Find where the given text appears and provide that cell's center as [x, y] coordinate. 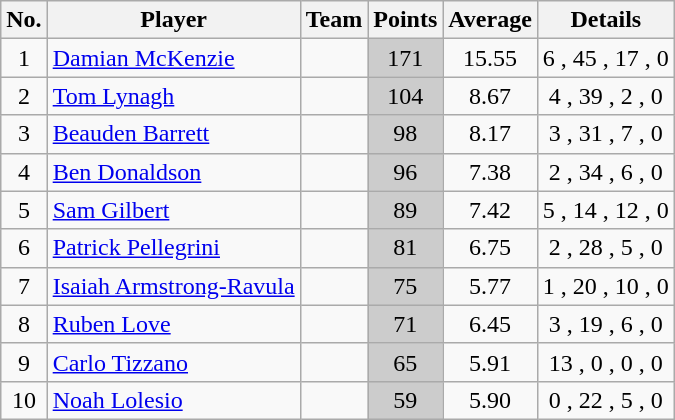
59 [406, 400]
5.77 [490, 286]
Ruben Love [174, 324]
Player [174, 20]
1 , 20 , 10 , 0 [606, 286]
171 [406, 58]
5 , 14 , 12 , 0 [606, 210]
Points [406, 20]
6 [24, 248]
96 [406, 172]
Ben Donaldson [174, 172]
Noah Lolesio [174, 400]
75 [406, 286]
Patrick Pellegrini [174, 248]
Beauden Barrett [174, 134]
2 , 28 , 5 , 0 [606, 248]
3 , 31 , 7 , 0 [606, 134]
8.67 [490, 96]
7.42 [490, 210]
6 , 45 , 17 , 0 [606, 58]
1 [24, 58]
15.55 [490, 58]
4 [24, 172]
7.38 [490, 172]
0 , 22 , 5 , 0 [606, 400]
Sam Gilbert [174, 210]
7 [24, 286]
2 [24, 96]
89 [406, 210]
Tom Lynagh [174, 96]
104 [406, 96]
98 [406, 134]
5.90 [490, 400]
8.17 [490, 134]
6.75 [490, 248]
5 [24, 210]
4 , 39 , 2 , 0 [606, 96]
9 [24, 362]
Team [334, 20]
2 , 34 , 6 , 0 [606, 172]
Isaiah Armstrong-Ravula [174, 286]
3 [24, 134]
No. [24, 20]
13 , 0 , 0 , 0 [606, 362]
8 [24, 324]
Average [490, 20]
71 [406, 324]
81 [406, 248]
Details [606, 20]
3 , 19 , 6 , 0 [606, 324]
10 [24, 400]
5.91 [490, 362]
65 [406, 362]
Carlo Tizzano [174, 362]
6.45 [490, 324]
Damian McKenzie [174, 58]
